Extract the [x, y] coordinate from the center of the cell holding the provided text.  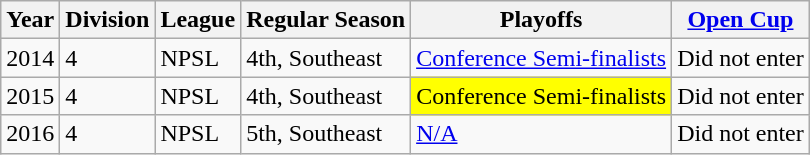
Open Cup [741, 20]
Playoffs [542, 20]
League [198, 20]
5th, Southeast [326, 134]
Division [108, 20]
2014 [30, 58]
N/A [542, 134]
2016 [30, 134]
Year [30, 20]
Regular Season [326, 20]
2015 [30, 96]
